Identify which cell holds the provided text, then report its (X, Y) central coordinate. 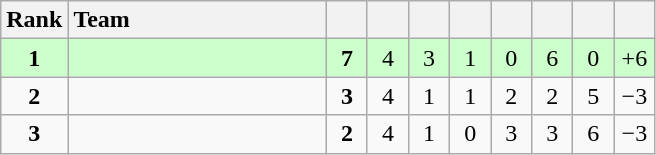
7 (346, 58)
Team (198, 20)
+6 (634, 58)
Rank (34, 20)
5 (594, 96)
